Provide the (X, Y) coordinate of the cell's center where the given text is located.  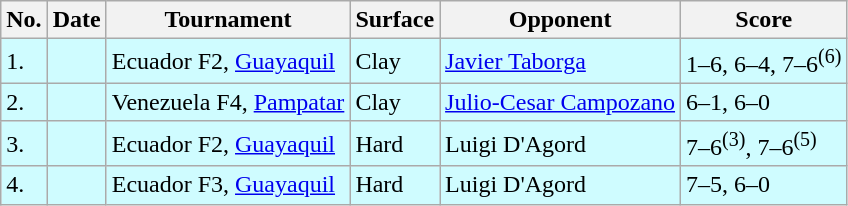
Tournament (228, 20)
Venezuela F4, Pampatar (228, 102)
Javier Taborga (560, 62)
7–6(3), 7–6(5) (764, 144)
Julio-Cesar Campozano (560, 102)
6–1, 6–0 (764, 102)
Opponent (560, 20)
Score (764, 20)
Ecuador F3, Guayaquil (228, 185)
Surface (395, 20)
No. (24, 20)
1. (24, 62)
7–5, 6–0 (764, 185)
Date (76, 20)
1–6, 6–4, 7–6(6) (764, 62)
3. (24, 144)
4. (24, 185)
2. (24, 102)
